Capture the cell that displays the provided text and extract its [x, y] central coordinate. 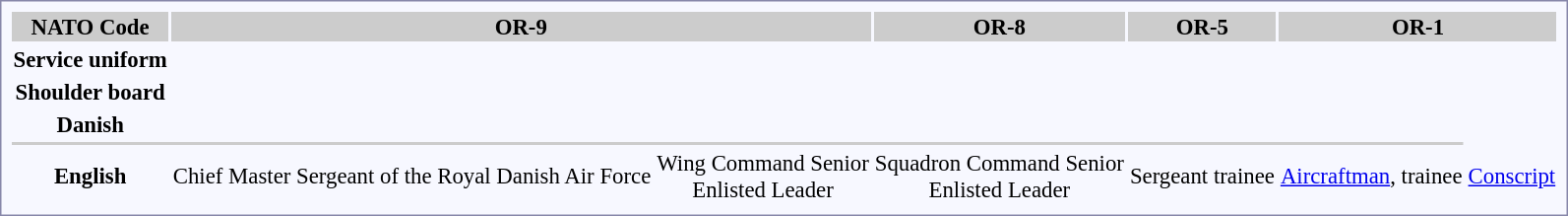
Shoulder board [91, 92]
NATO Code [91, 27]
Danish [91, 124]
OR-5 [1202, 27]
Chief Master Sergeant of the Royal Danish Air Force [411, 176]
Sergeant trainee [1202, 176]
English [91, 176]
Wing Command SeniorEnlisted Leader [764, 176]
OR-9 [521, 27]
Aircraftman, trainee [1371, 176]
OR-8 [999, 27]
Squadron Command SeniorEnlisted Leader [999, 176]
OR-1 [1417, 27]
Conscript [1512, 176]
Service uniform [91, 59]
